Find where the given text appears and provide that cell's center as [x, y] coordinate. 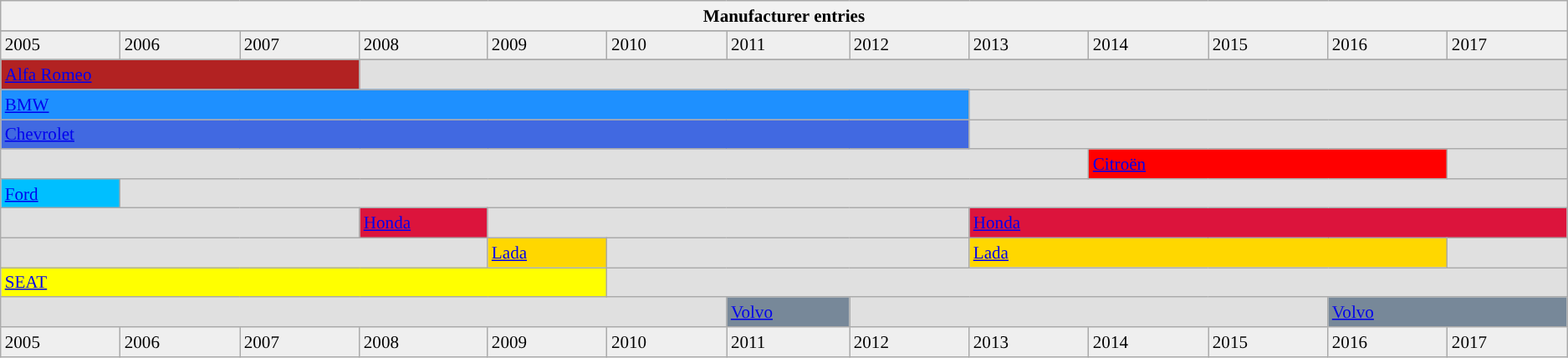
Citroën [1268, 164]
Chevrolet [485, 134]
Alfa Romeo [181, 75]
BMW [485, 104]
Manufacturer entries [784, 15]
Ford [60, 192]
SEAT [304, 283]
